Pinpoint the cell where the given text exists, returning its [x, y] midpoint coordinate. 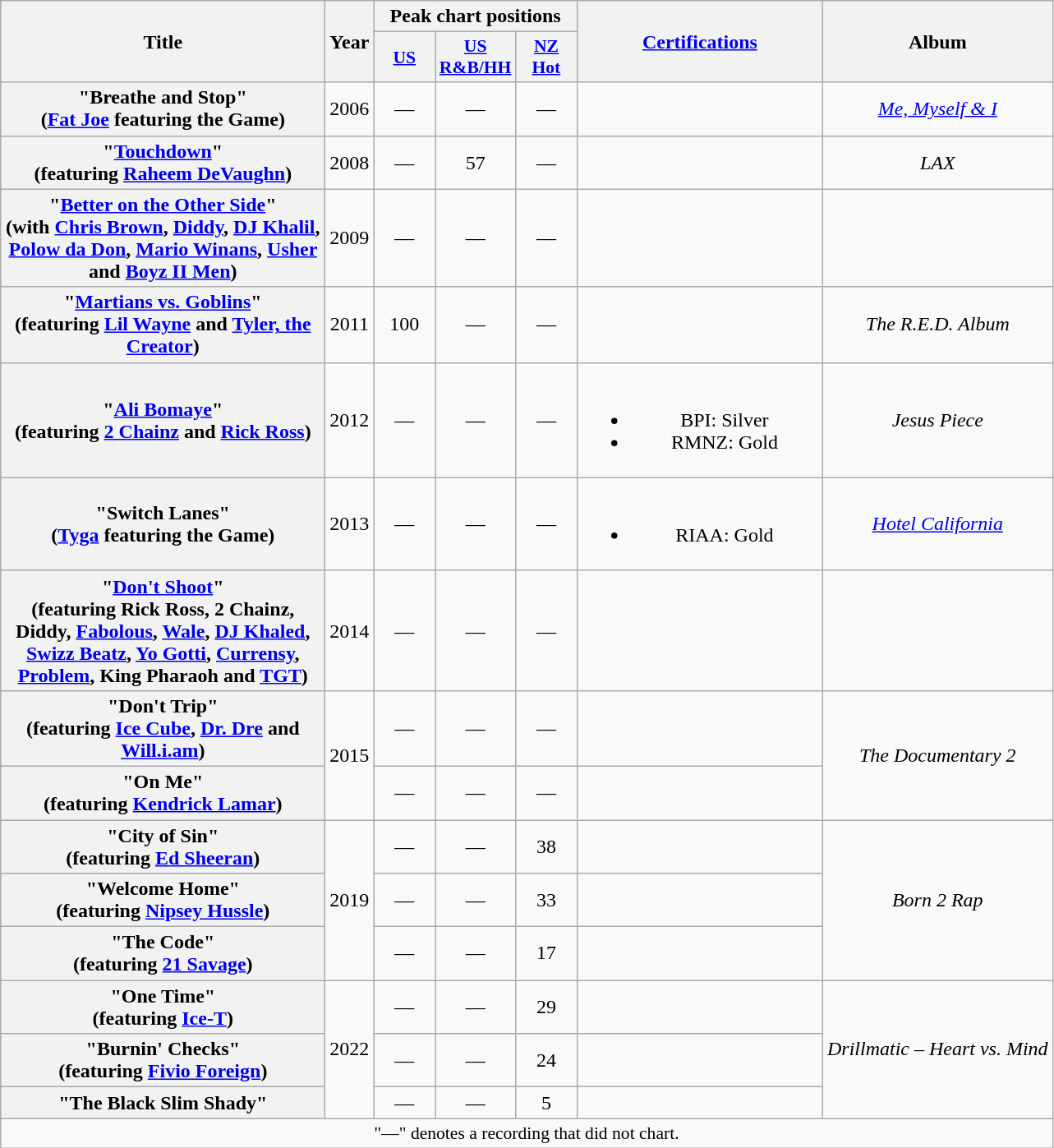
2011 [350, 325]
Drillmatic – Heart vs. Mind [937, 1049]
Title [163, 41]
"Ali Bomaye"(featuring 2 Chainz and Rick Ross) [163, 420]
Hotel California [937, 524]
"One Time"(featuring Ice-T) [163, 1007]
2019 [350, 901]
"Burnin' Checks"(featuring Fivio Foreign) [163, 1060]
The Documentary 2 [937, 754]
"The Code"(featuring 21 Savage) [163, 953]
USR&B/HH [476, 58]
Album [937, 41]
"Touchdown"(featuring Raheem DeVaughn) [163, 163]
"Breathe and Stop"(Fat Joe featuring the Game) [163, 108]
"Don't Trip"(featuring Ice Cube, Dr. Dre and Will.i.am) [163, 728]
2013 [350, 524]
Jesus Piece [937, 420]
2014 [350, 630]
38 [545, 846]
33 [545, 901]
2015 [350, 754]
"City of Sin"(featuring Ed Sheeran) [163, 846]
"Don't Shoot"(featuring Rick Ross, 2 Chainz, Diddy, Fabolous, Wale, DJ Khaled, Swizz Beatz, Yo Gotti, Currensy, Problem, King Pharaoh and TGT) [163, 630]
2022 [350, 1049]
Me, Myself & I [937, 108]
Peak chart positions [476, 16]
2006 [350, 108]
The R.E.D. Album [937, 325]
Born 2 Rap [937, 901]
"Switch Lanes"(Tyga featuring the Game) [163, 524]
"The Black Slim Shady" [163, 1103]
RIAA: Gold [700, 524]
17 [545, 953]
"Better on the Other Side"(with Chris Brown, Diddy, DJ Khalil, Polow da Don, Mario Winans, Usher and Boyz II Men) [163, 238]
5 [545, 1103]
"On Me"(featuring Kendrick Lamar) [163, 792]
"Welcome Home"(featuring Nipsey Hussle) [163, 901]
LAX [937, 163]
2009 [350, 238]
"Martians vs. Goblins"(featuring Lil Wayne and Tyler, the Creator) [163, 325]
2008 [350, 163]
2012 [350, 420]
Certifications [700, 41]
24 [545, 1060]
BPI: SilverRMNZ: Gold [700, 420]
US [404, 58]
100 [404, 325]
57 [476, 163]
"—" denotes a recording that did not chart. [527, 1133]
Year [350, 41]
29 [545, 1007]
NZHot [545, 58]
